Output the [x, y] coordinate of the center of the cell containing the given text.  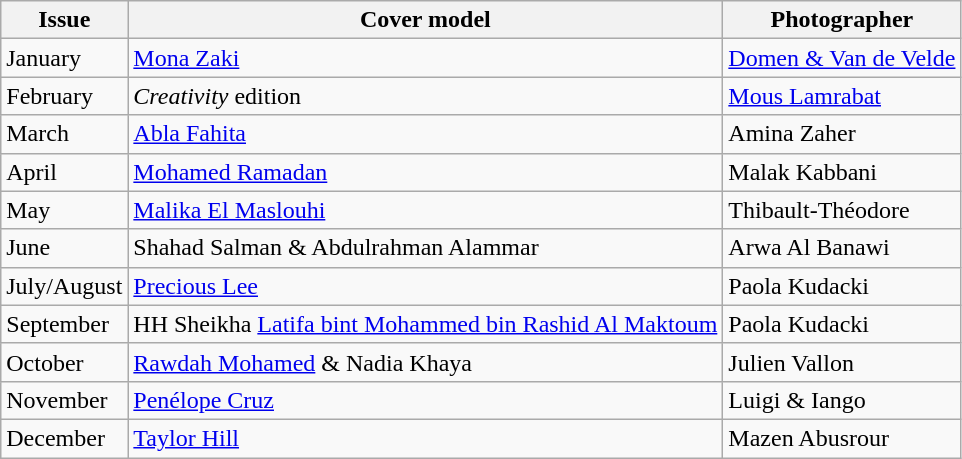
Shahad Salman & Abdulrahman Alammar [426, 248]
Photographer [842, 20]
Thibault-Théodore [842, 210]
Precious Lee [426, 286]
Cover model [426, 20]
HH Sheikha Latifa bint Mohammed bin Rashid Al Maktoum [426, 324]
September [64, 324]
Amina Zaher [842, 134]
Domen & Van de Velde [842, 58]
Malak Kabbani [842, 172]
June [64, 248]
May [64, 210]
July/August [64, 286]
Penélope Cruz [426, 400]
Rawdah Mohamed & Nadia Khaya [426, 362]
January [64, 58]
Arwa Al Banawi [842, 248]
Mazen Abusrour [842, 438]
Creativity edition [426, 96]
Julien Vallon [842, 362]
Mona Zaki [426, 58]
November [64, 400]
Issue [64, 20]
Mous Lamrabat [842, 96]
February [64, 96]
Mohamed Ramadan [426, 172]
April [64, 172]
Taylor Hill [426, 438]
March [64, 134]
December [64, 438]
October [64, 362]
Abla Fahita [426, 134]
Malika El Maslouhi [426, 210]
Luigi & Iango [842, 400]
